Identify which cell holds the provided text, then report its [X, Y] central coordinate. 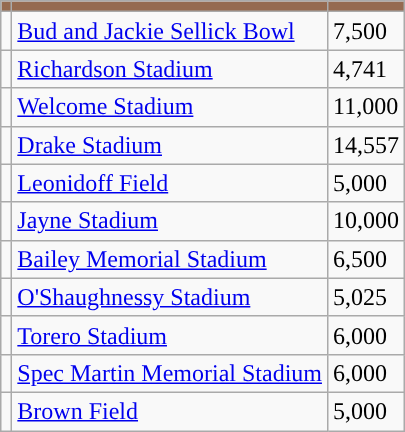
Bud and Jackie Sellick Bowl [170, 31]
11,000 [366, 107]
7,500 [366, 31]
6,500 [366, 259]
Bailey Memorial Stadium [170, 259]
14,557 [366, 145]
4,741 [366, 69]
Welcome Stadium [170, 107]
Torero Stadium [170, 335]
5,025 [366, 297]
Jayne Stadium [170, 221]
Spec Martin Memorial Stadium [170, 373]
O'Shaughnessy Stadium [170, 297]
Brown Field [170, 411]
Richardson Stadium [170, 69]
Leonidoff Field [170, 183]
10,000 [366, 221]
Drake Stadium [170, 145]
